Search for the cell housing the specified text and yield its [x, y] center coordinate. 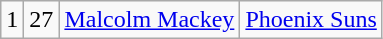
Malcolm Mackey [150, 20]
27 [42, 20]
1 [12, 20]
Phoenix Suns [311, 20]
